Search for the cell housing the specified text and yield its [X, Y] center coordinate. 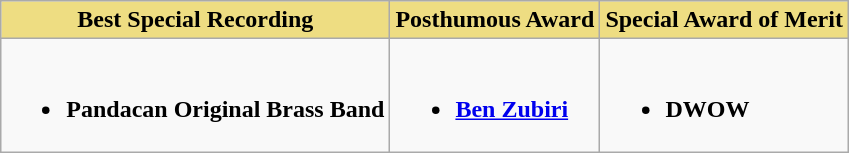
Pandacan Original Brass Band [196, 96]
Posthumous Award [495, 20]
Best Special Recording [196, 20]
Ben Zubiri [495, 96]
Special Award of Merit [724, 20]
DWOW [724, 96]
